From the cell containing the given text, extract its center point as (X, Y) coordinate. 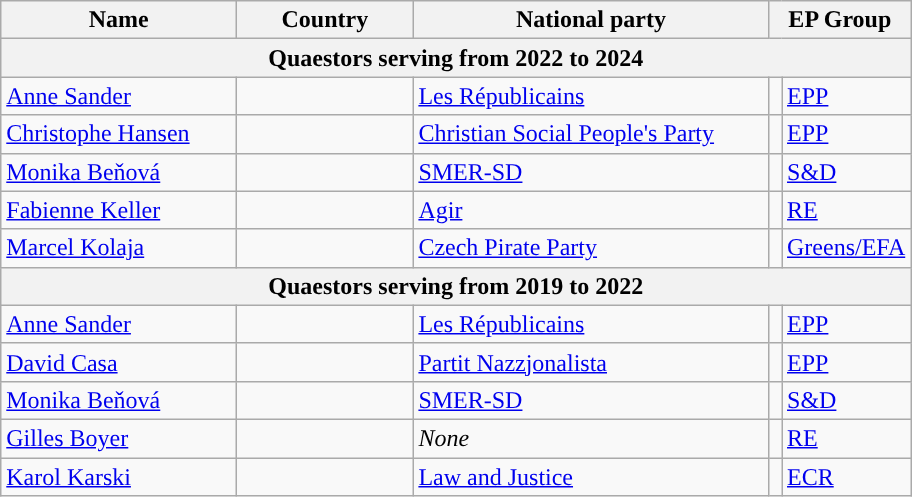
Greens/EFA (846, 248)
Quaestors serving from 2022 to 2024 (456, 58)
Name (119, 20)
Marcel Kolaja (119, 248)
EP Group (840, 20)
Karol Karski (119, 477)
Law and Justice (591, 477)
Quaestors serving from 2019 to 2022 (456, 286)
Czech Pirate Party (591, 248)
Country (325, 20)
None (591, 438)
David Casa (119, 362)
Christian Social People's Party (591, 134)
ECR (846, 477)
National party (591, 20)
Christophe Hansen (119, 134)
Gilles Boyer (119, 438)
Fabienne Keller (119, 210)
Partit Nazzjonalista (591, 362)
Agir (591, 210)
